Output the [x, y] coordinate of the center of the cell containing the given text.  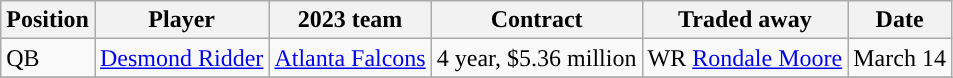
QB [48, 58]
4 year, $5.36 million [536, 58]
Atlanta Falcons [350, 58]
March 14 [900, 58]
2023 team [350, 20]
Desmond Ridder [181, 58]
Position [48, 20]
WR Rondale Moore [745, 58]
Contract [536, 20]
Player [181, 20]
Traded away [745, 20]
Date [900, 20]
